Identify which cell holds the provided text, then report its [X, Y] central coordinate. 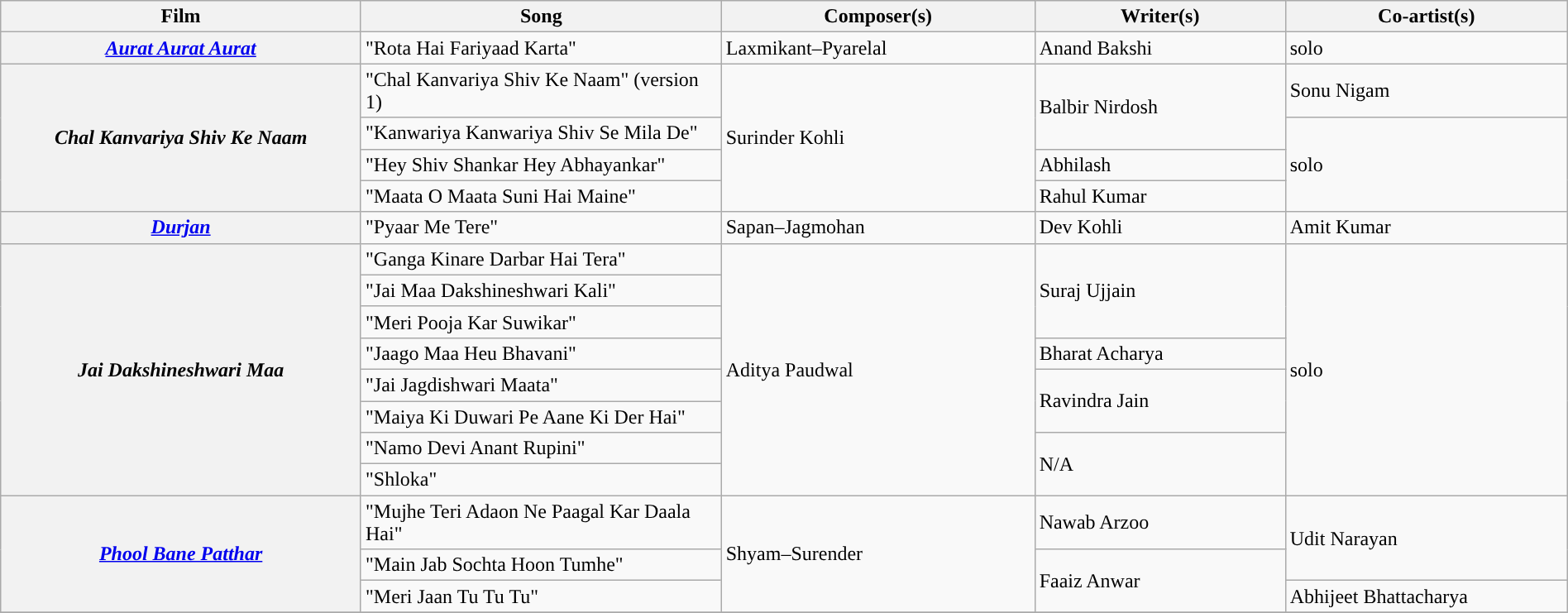
Film [181, 17]
"Chal Kanvariya Shiv Ke Naam" (version 1) [541, 91]
Rahul Kumar [1159, 196]
Durjan [181, 227]
"Meri Jaan Tu Tu Tu" [541, 596]
Aditya Paudwal [878, 369]
Song [541, 17]
Suraj Ujjain [1159, 290]
Bharat Acharya [1159, 353]
"Namo Devi Anant Rupini" [541, 448]
"Shloka" [541, 480]
Abhilash [1159, 165]
Faaiz Anwar [1159, 581]
Amit Kumar [1426, 227]
"Rota Hai Fariyaad Karta" [541, 48]
Phool Bane Patthar [181, 554]
"Jai Maa Dakshineshwari Kali" [541, 290]
"Maata O Maata Suni Hai Maine" [541, 196]
Dev Kohli [1159, 227]
Ravindra Jain [1159, 400]
Abhijeet Bhattacharya [1426, 596]
"Meri Pooja Kar Suwikar" [541, 322]
Nawab Arzoo [1159, 523]
"Jai Jagdishwari Maata" [541, 385]
Laxmikant–Pyarelal [878, 48]
Writer(s) [1159, 17]
"Kanwariya Kanwariya Shiv Se Mila De" [541, 133]
Sapan–Jagmohan [878, 227]
Sonu Nigam [1426, 91]
Balbir Nirdosh [1159, 106]
Surinder Kohli [878, 137]
"Main Jab Sochta Hoon Tumhe" [541, 565]
Jai Dakshineshwari Maa [181, 369]
Udit Narayan [1426, 538]
"Ganga Kinare Darbar Hai Tera" [541, 259]
"Hey Shiv Shankar Hey Abhayankar" [541, 165]
Composer(s) [878, 17]
Co-artist(s) [1426, 17]
"Pyaar Me Tere" [541, 227]
Anand Bakshi [1159, 48]
Shyam–Surender [878, 554]
"Jaago Maa Heu Bhavani" [541, 353]
N/A [1159, 464]
Aurat Aurat Aurat [181, 48]
Chal Kanvariya Shiv Ke Naam [181, 137]
"Maiya Ki Duwari Pe Aane Ki Der Hai" [541, 416]
"Mujhe Teri Adaon Ne Paagal Kar Daala Hai" [541, 523]
